Locate the cell with the specified text and output its (x, y) center coordinate. 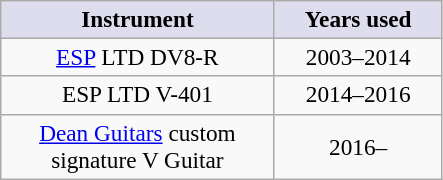
Dean Guitars custom signature V Guitar (138, 146)
2014–2016 (358, 95)
Years used (358, 20)
ESP LTD V-401 (138, 95)
2003–2014 (358, 58)
ESP LTD DV8-R (138, 58)
Instrument (138, 20)
2016– (358, 146)
